Locate the cell with the specified text and output its [x, y] center coordinate. 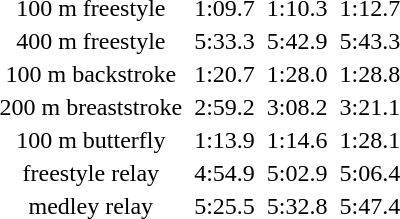
5:33.3 [225, 41]
5:02.9 [297, 173]
3:08.2 [297, 107]
2:59.2 [225, 107]
1:14.6 [297, 140]
4:54.9 [225, 173]
1:13.9 [225, 140]
5:42.9 [297, 41]
1:28.0 [297, 74]
1:20.7 [225, 74]
